Return the (X, Y) coordinate for the center point of the cell that contains the specified text.  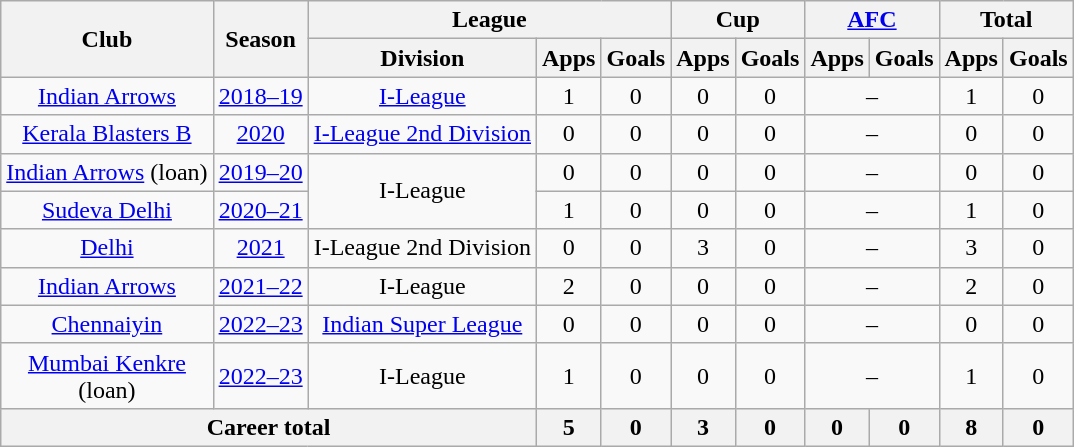
2019–20 (260, 172)
2018–19 (260, 96)
Kerala Blasters B (107, 134)
5 (569, 427)
2021 (260, 248)
Indian Super League (422, 324)
Club (107, 39)
League (490, 20)
Season (260, 39)
2020 (260, 134)
2021–22 (260, 286)
8 (971, 427)
Mumbai Kenkre (loan) (107, 376)
Chennaiyin (107, 324)
AFC (872, 20)
Total (1006, 20)
Indian Arrows (loan) (107, 172)
Delhi (107, 248)
Cup (738, 20)
Career total (269, 427)
Division (422, 58)
Sudeva Delhi (107, 210)
2020–21 (260, 210)
